Determine the [x, y] coordinate at the center of the cell enclosing the given text.  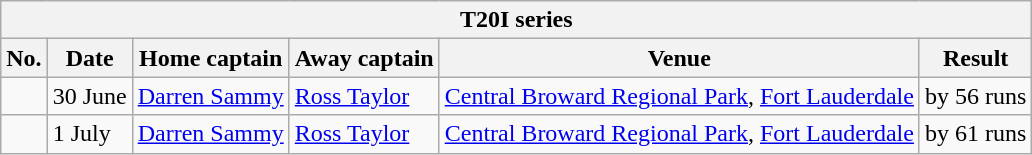
30 June [90, 96]
Home captain [210, 58]
No. [24, 58]
1 July [90, 134]
Away captain [364, 58]
T20I series [516, 20]
by 61 runs [975, 134]
Result [975, 58]
by 56 runs [975, 96]
Date [90, 58]
Venue [679, 58]
